Capture the cell that displays the provided text and extract its [X, Y] central coordinate. 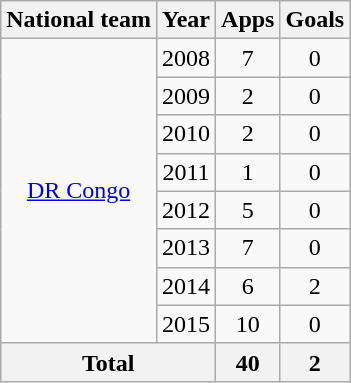
1 [248, 172]
40 [248, 362]
2011 [186, 172]
2013 [186, 248]
10 [248, 324]
2012 [186, 210]
Goals [315, 20]
5 [248, 210]
National team [79, 20]
2010 [186, 134]
Apps [248, 20]
DR Congo [79, 191]
2009 [186, 96]
2015 [186, 324]
2008 [186, 58]
2014 [186, 286]
6 [248, 286]
Year [186, 20]
Total [108, 362]
